Search for the cell housing the specified text and yield its [X, Y] center coordinate. 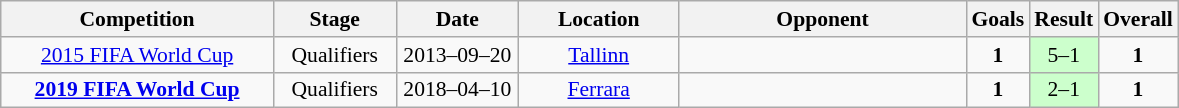
2–1 [1064, 90]
Tallinn [599, 55]
Competition [138, 19]
Ferrara [599, 90]
5–1 [1064, 55]
2018–04–10 [458, 90]
Goals [998, 19]
Date [458, 19]
2013–09–20 [458, 55]
Result [1064, 19]
2015 FIFA World Cup [138, 55]
Stage [334, 19]
2019 FIFA World Cup [138, 90]
Opponent [823, 19]
Overall [1138, 19]
Location [599, 19]
